Detect which cell encompasses the target text, then output its (X, Y) center coordinate. 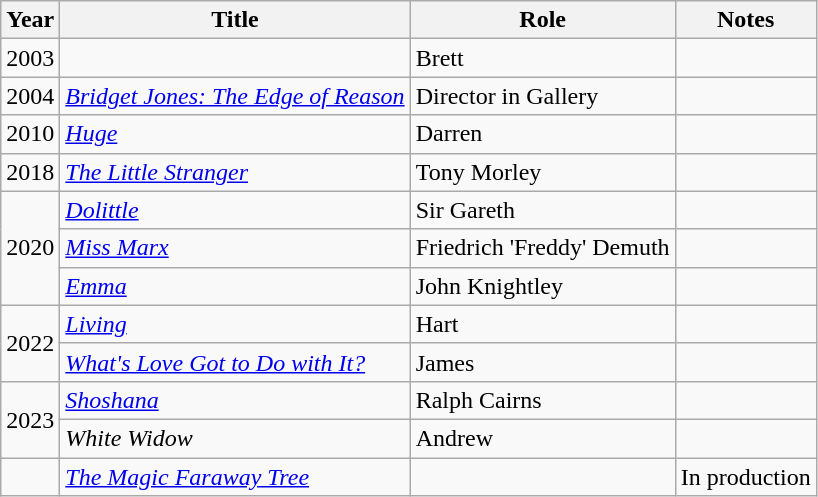
Hart (542, 324)
Brett (542, 58)
2023 (30, 419)
Living (235, 324)
Huge (235, 134)
Emma (235, 286)
Friedrich 'Freddy' Demuth (542, 248)
Year (30, 20)
2022 (30, 343)
2020 (30, 248)
2018 (30, 172)
John Knightley (542, 286)
2003 (30, 58)
Andrew (542, 438)
Dolittle (235, 210)
Director in Gallery (542, 96)
Sir Gareth (542, 210)
What's Love Got to Do with It? (235, 362)
Shoshana (235, 400)
Notes (746, 20)
In production (746, 477)
2004 (30, 96)
Tony Morley (542, 172)
The Little Stranger (235, 172)
Title (235, 20)
Role (542, 20)
Miss Marx (235, 248)
Darren (542, 134)
Ralph Cairns (542, 400)
2010 (30, 134)
White Widow (235, 438)
The Magic Faraway Tree (235, 477)
James (542, 362)
Bridget Jones: The Edge of Reason (235, 96)
